From the cell containing the given text, extract its center point as (X, Y) coordinate. 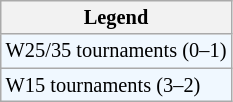
W25/35 tournaments (0–1) (116, 51)
Legend (116, 17)
W15 tournaments (3–2) (116, 85)
